For the text-containing cell, return its midpoint in (x, y) coordinate format. 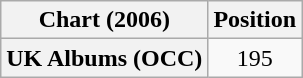
Position (255, 20)
195 (255, 58)
UK Albums (OCC) (104, 58)
Chart (2006) (104, 20)
